Return the [X, Y] coordinate for the center point of the cell that contains the specified text.  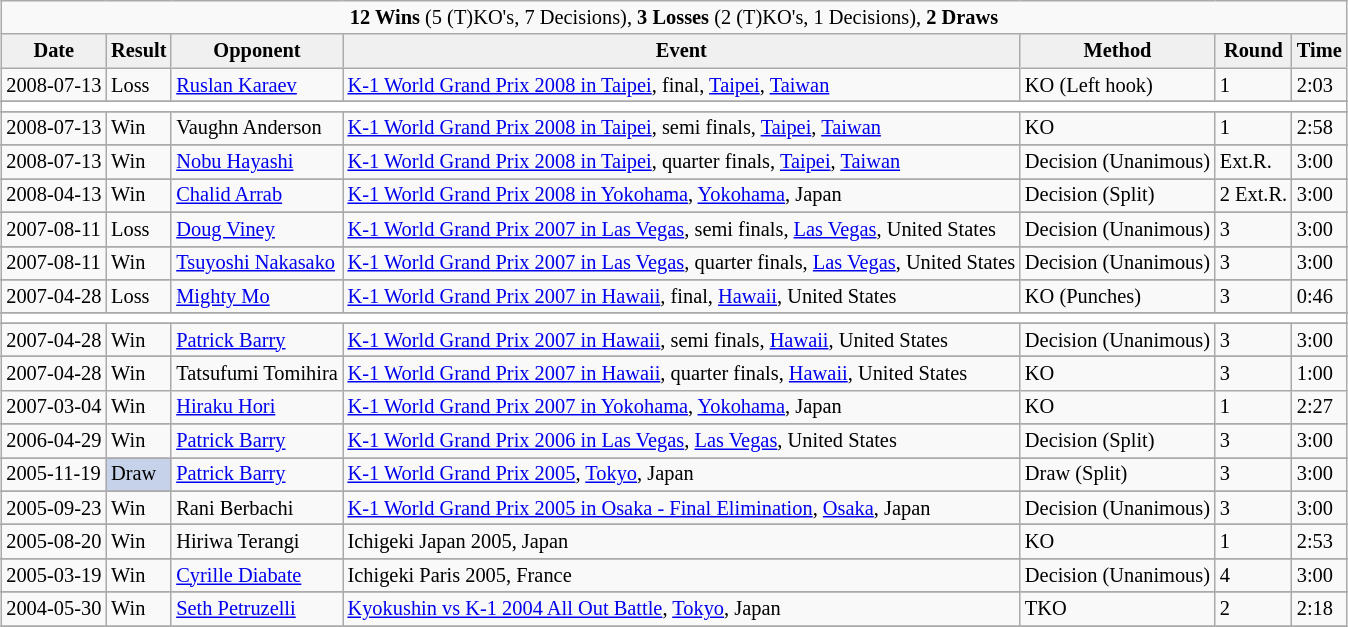
2005-08-20 [54, 542]
Draw (Split) [1118, 475]
Hiraku Hori [256, 407]
Ichigeki Paris 2005, France [682, 576]
2:03 [1320, 85]
Chalid Arrab [256, 196]
1:00 [1320, 374]
Tsuyoshi Nakasako [256, 263]
Hiriwa Terangi [256, 542]
Opponent [256, 51]
Draw [138, 475]
Time [1320, 51]
12 Wins (5 (T)KO's, 7 Decisions), 3 Losses (2 (T)KO's, 1 Decisions), 2 Draws [674, 18]
K-1 World Grand Prix 2005 in Osaka - Final Elimination, Osaka, Japan [682, 508]
K-1 World Grand Prix 2008 in Taipei, semi finals, Taipei, Taiwan [682, 128]
KO (Left hook) [1118, 85]
2 Ext.R. [1254, 196]
K-1 World Grand Prix 2008 in Taipei, quarter finals, Taipei, Taiwan [682, 162]
Mighty Mo [256, 297]
2005-03-19 [54, 576]
K-1 World Grand Prix 2007 in Las Vegas, semi finals, Las Vegas, United States [682, 229]
K-1 World Grand Prix 2007 in Yokohama, Yokohama, Japan [682, 407]
K-1 World Grand Prix 2007 in Hawaii, semi finals, Hawaii, United States [682, 340]
2:58 [1320, 128]
K-1 World Grand Prix 2005, Tokyo, Japan [682, 475]
2006-04-29 [54, 441]
2008-04-13 [54, 196]
K-1 World Grand Prix 2007 in Hawaii, final, Hawaii, United States [682, 297]
KO (Punches) [1118, 297]
Doug Viney [256, 229]
Event [682, 51]
Kyokushin vs K-1 2004 All Out Battle, Tokyo, Japan [682, 609]
Result [138, 51]
K-1 World Grand Prix 2006 in Las Vegas, Las Vegas, United States [682, 441]
2 [1254, 609]
K-1 World Grand Prix 2007 in Las Vegas, quarter finals, Las Vegas, United States [682, 263]
4 [1254, 576]
Ichigeki Japan 2005, Japan [682, 542]
Round [1254, 51]
Nobu Hayashi [256, 162]
Seth Petruzelli [256, 609]
Ext.R. [1254, 162]
TKO [1118, 609]
2007-03-04 [54, 407]
Rani Berbachi [256, 508]
Method [1118, 51]
Cyrille Diabate [256, 576]
0:46 [1320, 297]
2005-09-23 [54, 508]
2:53 [1320, 542]
K-1 World Grand Prix 2007 in Hawaii, quarter finals, Hawaii, United States [682, 374]
2004-05-30 [54, 609]
2005-11-19 [54, 475]
Tatsufumi Tomihira [256, 374]
Vaughn Anderson [256, 128]
K-1 World Grand Prix 2008 in Yokohama, Yokohama, Japan [682, 196]
2:27 [1320, 407]
Date [54, 51]
K-1 World Grand Prix 2008 in Taipei, final, Taipei, Taiwan [682, 85]
2:18 [1320, 609]
Ruslan Karaev [256, 85]
